Pinpoint the cell where the given text exists, returning its (x, y) midpoint coordinate. 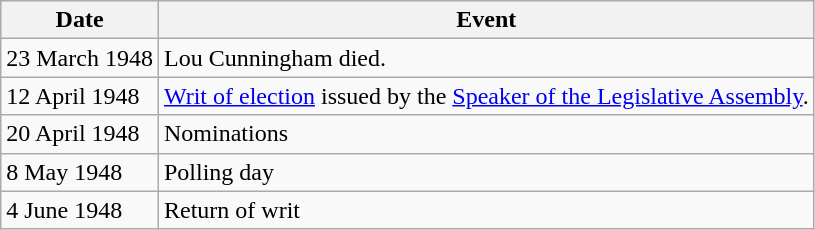
Nominations (486, 134)
Lou Cunningham died. (486, 58)
Polling day (486, 172)
23 March 1948 (80, 58)
4 June 1948 (80, 210)
Return of writ (486, 210)
Date (80, 20)
Event (486, 20)
Writ of election issued by the Speaker of the Legislative Assembly. (486, 96)
12 April 1948 (80, 96)
20 April 1948 (80, 134)
8 May 1948 (80, 172)
